Determine the (x, y) coordinate at the center of the cell enclosing the given text.  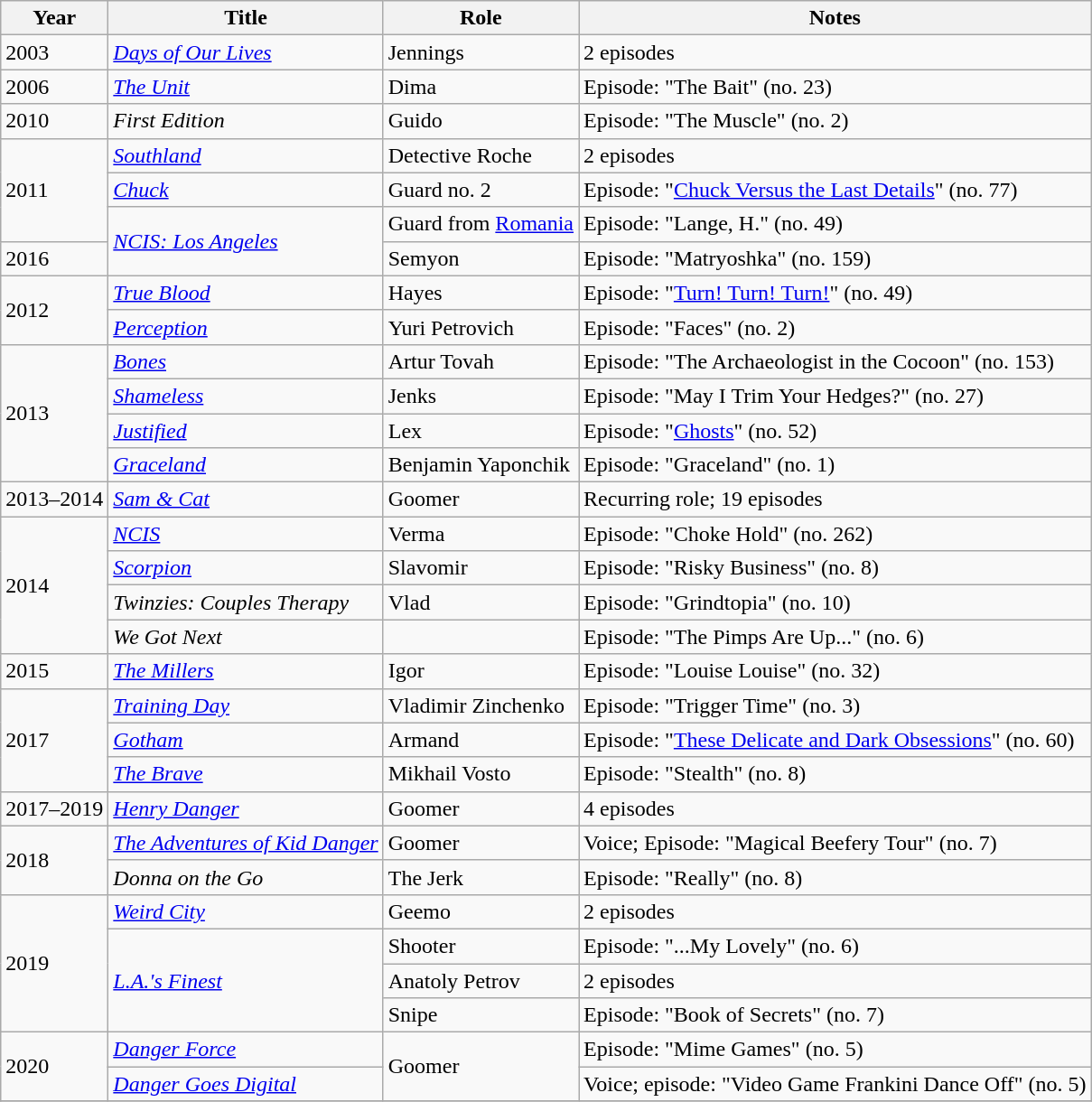
Guard from Romania (481, 224)
Anatoly Petrov (481, 980)
Jenks (481, 396)
Episode: "Grindtopia" (no. 10) (835, 602)
Episode: "Turn! Turn! Turn!" (no. 49) (835, 293)
Episode: "Chuck Versus the Last Details" (no. 77) (835, 190)
Voice; episode: "Video Game Frankini Dance Off" (no. 5) (835, 1084)
Slavomir (481, 568)
Danger Goes Digital (246, 1084)
Episode: "The Pimps Are Up..." (no. 6) (835, 637)
Twinzies: Couples Therapy (246, 602)
Notes (835, 18)
Episode: "...My Lovely" (no. 6) (835, 946)
Episode: "Stealth" (no. 8) (835, 774)
Benjamin Yaponchik (481, 465)
2015 (54, 671)
Shooter (481, 946)
2019 (54, 963)
Danger Force (246, 1050)
Voice; Episode: "Magical Beefery Tour" (no. 7) (835, 843)
2014 (54, 585)
2020 (54, 1067)
Weird City (246, 911)
The Brave (246, 774)
2010 (54, 121)
First Edition (246, 121)
Shameless (246, 396)
Semyon (481, 258)
Year (54, 18)
Episode: "Lange, H." (no. 49) (835, 224)
Episode: "May I Trim Your Hedges?" (no. 27) (835, 396)
Geemo (481, 911)
Snipe (481, 1015)
Justified (246, 431)
2016 (54, 258)
Mikhail Vosto (481, 774)
Episode: "Risky Business" (no. 8) (835, 568)
2003 (54, 52)
Sam & Cat (246, 500)
Episode: "Choke Hold" (no. 262) (835, 534)
Episode: "Louise Louise" (no. 32) (835, 671)
2012 (54, 310)
Episode: "Trigger Time" (no. 3) (835, 705)
Yuri Petrovich (481, 327)
Guido (481, 121)
We Got Next (246, 637)
The Unit (246, 87)
Graceland (246, 465)
2006 (54, 87)
Episode: "Ghosts" (no. 52) (835, 431)
Dima (481, 87)
2011 (54, 190)
Episode: "Really" (no. 8) (835, 877)
4 episodes (835, 808)
Detective Roche (481, 155)
2018 (54, 860)
The Adventures of Kid Danger (246, 843)
The Millers (246, 671)
Vladimir Zinchenko (481, 705)
Vlad (481, 602)
Role (481, 18)
Episode: "These Delicate and Dark Obsessions" (no. 60) (835, 740)
Title (246, 18)
L.A.'s Finest (246, 980)
Chuck (246, 190)
Donna on the Go (246, 877)
Gotham (246, 740)
Southland (246, 155)
Armand (481, 740)
Episode: "Matryoshka" (no. 159) (835, 258)
True Blood (246, 293)
2017 (54, 740)
Igor (481, 671)
Perception (246, 327)
Henry Danger (246, 808)
Episode: "The Bait" (no. 23) (835, 87)
Scorpion (246, 568)
Hayes (481, 293)
Verma (481, 534)
Lex (481, 431)
Episode: "The Archaeologist in the Cocoon" (no. 153) (835, 361)
2013 (54, 413)
Bones (246, 361)
Training Day (246, 705)
Artur Tovah (481, 361)
Guard no. 2 (481, 190)
Days of Our Lives (246, 52)
NCIS (246, 534)
Episode: "Faces" (no. 2) (835, 327)
NCIS: Los Angeles (246, 241)
2017–2019 (54, 808)
Episode: "Mime Games" (no. 5) (835, 1050)
2013–2014 (54, 500)
Recurring role; 19 episodes (835, 500)
Episode: "Graceland" (no. 1) (835, 465)
Jennings (481, 52)
The Jerk (481, 877)
Episode: "The Muscle" (no. 2) (835, 121)
Episode: "Book of Secrets" (no. 7) (835, 1015)
